Identify which cell holds the provided text, then report its [X, Y] central coordinate. 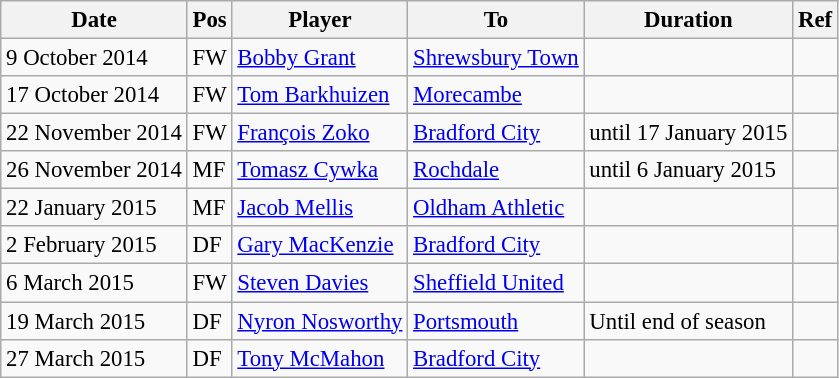
22 January 2015 [94, 208]
Pos [210, 20]
Sheffield United [496, 283]
Tony McMahon [320, 358]
Bobby Grant [320, 58]
Tom Barkhuizen [320, 95]
Ref [816, 20]
17 October 2014 [94, 95]
Portsmouth [496, 321]
Jacob Mellis [320, 208]
until 17 January 2015 [688, 133]
Oldham Athletic [496, 208]
22 November 2014 [94, 133]
Gary MacKenzie [320, 245]
19 March 2015 [94, 321]
Tomasz Cywka [320, 170]
Duration [688, 20]
Steven Davies [320, 283]
Shrewsbury Town [496, 58]
François Zoko [320, 133]
until 6 January 2015 [688, 170]
26 November 2014 [94, 170]
Until end of season [688, 321]
Morecambe [496, 95]
Player [320, 20]
Rochdale [496, 170]
2 February 2015 [94, 245]
9 October 2014 [94, 58]
Date [94, 20]
Nyron Nosworthy [320, 321]
To [496, 20]
27 March 2015 [94, 358]
6 March 2015 [94, 283]
